Return [x, y] of the center of cell containing provided text 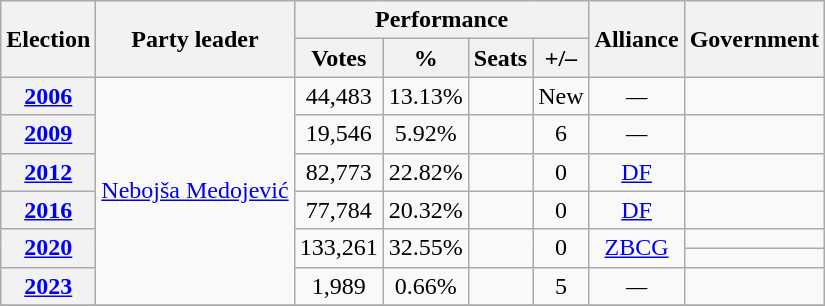
13.13% [426, 96]
2016 [48, 210]
2012 [48, 172]
Seats [500, 58]
20.32% [426, 210]
32.55% [426, 248]
Election [48, 39]
Government [754, 39]
New [561, 96]
Alliance [636, 39]
77,784 [338, 210]
22.82% [426, 172]
Votes [338, 58]
19,546 [338, 134]
2009 [48, 134]
ZBCG [636, 248]
Nebojša Medojević [195, 191]
2020 [48, 248]
0.66% [426, 286]
82,773 [338, 172]
133,261 [338, 248]
5 [561, 286]
+/– [561, 58]
Party leader [195, 39]
% [426, 58]
44,483 [338, 96]
1,989 [338, 286]
Performance [442, 20]
2006 [48, 96]
2023 [48, 286]
6 [561, 134]
5.92% [426, 134]
